Detect which cell encompasses the target text, then output its (X, Y) center coordinate. 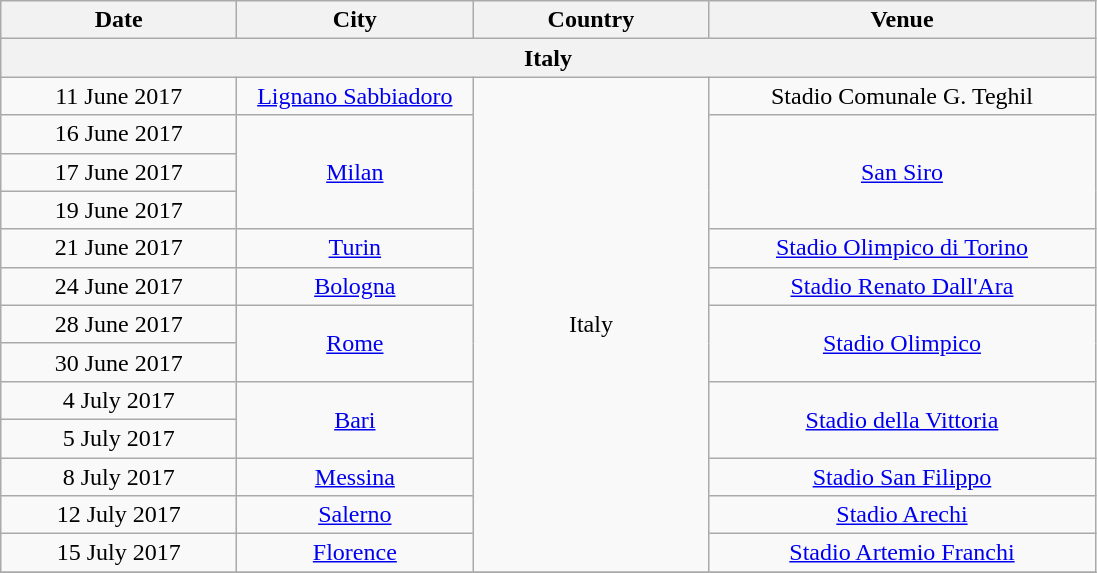
Stadio San Filippo (902, 477)
Florence (355, 553)
28 June 2017 (119, 324)
4 July 2017 (119, 400)
Turin (355, 248)
Lignano Sabbiadoro (355, 96)
8 July 2017 (119, 477)
21 June 2017 (119, 248)
San Siro (902, 172)
Stadio della Vittoria (902, 419)
Rome (355, 343)
Messina (355, 477)
11 June 2017 (119, 96)
Milan (355, 172)
19 June 2017 (119, 210)
Stadio Arechi (902, 515)
17 June 2017 (119, 172)
24 June 2017 (119, 286)
Stadio Renato Dall'Ara (902, 286)
Country (591, 20)
Bologna (355, 286)
Salerno (355, 515)
30 June 2017 (119, 362)
Stadio Olimpico di Torino (902, 248)
16 June 2017 (119, 134)
15 July 2017 (119, 553)
Stadio Comunale G. Teghil (902, 96)
Stadio Artemio Franchi (902, 553)
Venue (902, 20)
12 July 2017 (119, 515)
Bari (355, 419)
Stadio Olimpico (902, 343)
5 July 2017 (119, 438)
Date (119, 20)
City (355, 20)
